Pinpoint the cell where the given text exists, returning its [X, Y] midpoint coordinate. 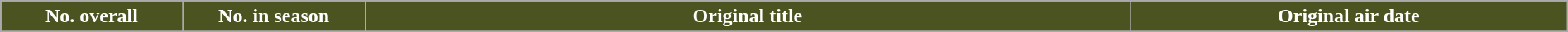
Original air date [1348, 16]
Original title [748, 16]
No. overall [92, 16]
No. in season [274, 16]
